Determine the [x, y] coordinate at the center of the cell enclosing the given text.  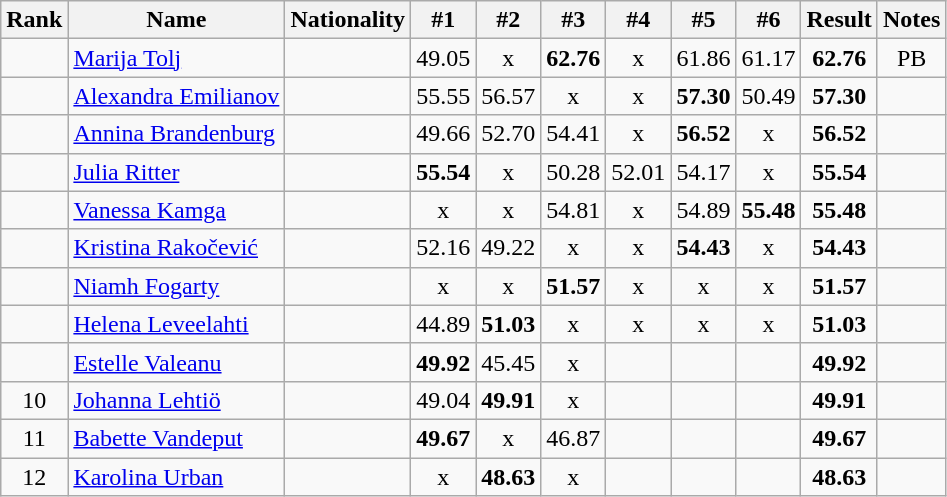
52.70 [508, 134]
Vanessa Kamga [176, 210]
Name [176, 20]
Kristina Rakočević [176, 248]
61.17 [768, 58]
10 [34, 400]
54.17 [704, 172]
#5 [704, 20]
50.49 [768, 96]
50.28 [574, 172]
49.22 [508, 248]
55.55 [444, 96]
Johanna Lehtiö [176, 400]
49.04 [444, 400]
Helena Leveelahti [176, 324]
Marija Tolj [176, 58]
45.45 [508, 362]
#1 [444, 20]
54.81 [574, 210]
12 [34, 477]
#6 [768, 20]
Nationality [348, 20]
Rank [34, 20]
49.66 [444, 134]
Julia Ritter [176, 172]
#3 [574, 20]
54.41 [574, 134]
PB [911, 58]
46.87 [574, 438]
61.86 [704, 58]
Annina Brandenburg [176, 134]
Result [839, 20]
#2 [508, 20]
44.89 [444, 324]
Babette Vandeput [176, 438]
11 [34, 438]
Estelle Valeanu [176, 362]
Karolina Urban [176, 477]
52.01 [638, 172]
Alexandra Emilianov [176, 96]
49.05 [444, 58]
56.57 [508, 96]
Niamh Fogarty [176, 286]
54.89 [704, 210]
52.16 [444, 248]
Notes [911, 20]
#4 [638, 20]
